Identify which cell holds the provided text, then report its [x, y] central coordinate. 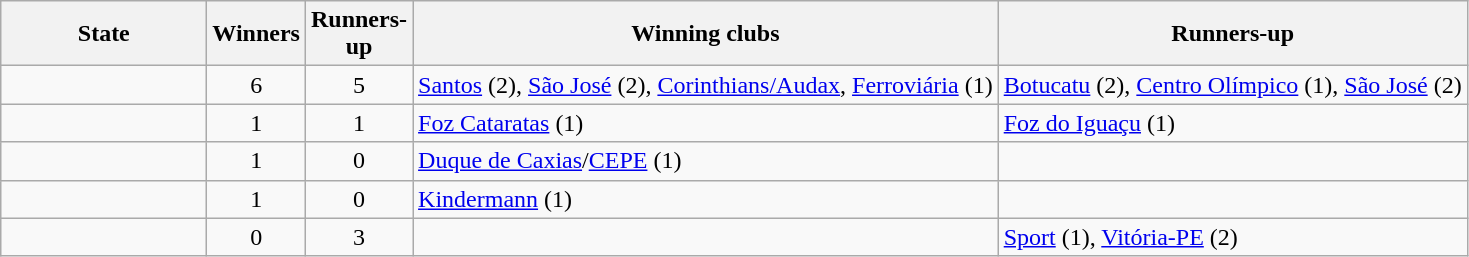
Botucatu (2), Centro Olímpico (1), São José (2) [1232, 85]
6 [256, 85]
Kindermann (1) [706, 199]
Sport (1), Vitória-PE (2) [1232, 237]
5 [358, 85]
Winners [256, 34]
Foz do Iguaçu (1) [1232, 123]
Foz Cataratas (1) [706, 123]
Duque de Caxias/CEPE (1) [706, 161]
Winning clubs [706, 34]
Santos (2), São José (2), Corinthians/Audax, Ferroviária (1) [706, 85]
State [104, 34]
3 [358, 237]
